Output the [X, Y] coordinate of the center of the cell containing the given text.  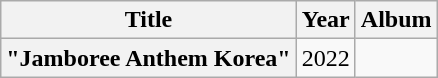
2022 [326, 58]
Album [396, 20]
"Jamboree Anthem Korea" [148, 58]
Title [148, 20]
Year [326, 20]
